Determine the [x, y] coordinate at the center of the cell enclosing the given text.  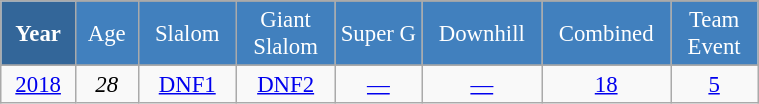
Slalom [187, 34]
2018 [38, 85]
DNF1 [187, 85]
GiantSlalom [285, 34]
Team Event [714, 34]
Super G [378, 34]
Age [108, 34]
Downhill [482, 34]
5 [714, 85]
28 [108, 85]
Year [38, 34]
18 [606, 85]
DNF2 [285, 85]
Combined [606, 34]
